Locate the cell with the specified text and output its [X, Y] center coordinate. 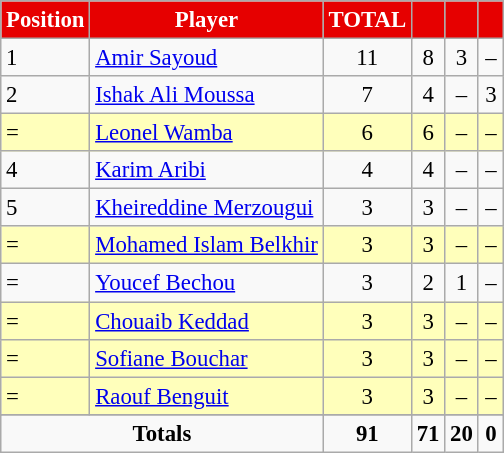
8 [428, 58]
Leonel Wamba [206, 133]
Position [46, 20]
Karim Aribi [206, 170]
TOTAL [367, 20]
20 [462, 433]
Amir Sayoud [206, 58]
5 [46, 208]
Kheireddine Merzougui [206, 208]
91 [367, 433]
7 [367, 95]
Mohamed Islam Belkhir [206, 245]
Raouf Benguit [206, 396]
Chouaib Keddad [206, 321]
Youcef Bechou [206, 283]
71 [428, 433]
11 [367, 58]
Player [206, 20]
Sofiane Bouchar [206, 358]
Ishak Ali Moussa [206, 95]
Totals [162, 433]
0 [491, 433]
